Determine the (x, y) coordinate at the center of the cell enclosing the given text.  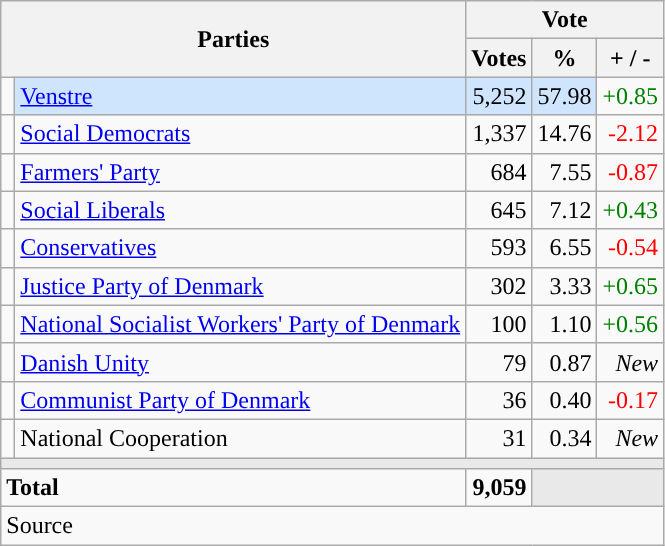
14.76 (564, 134)
31 (499, 438)
+0.65 (630, 286)
684 (499, 172)
9,059 (499, 488)
-0.54 (630, 248)
Total (234, 488)
593 (499, 248)
6.55 (564, 248)
-0.87 (630, 172)
Justice Party of Denmark (240, 286)
7.55 (564, 172)
National Cooperation (240, 438)
+0.43 (630, 210)
100 (499, 324)
5,252 (499, 96)
Votes (499, 58)
Conservatives (240, 248)
-2.12 (630, 134)
Communist Party of Denmark (240, 400)
Farmers' Party (240, 172)
302 (499, 286)
Social Democrats (240, 134)
-0.17 (630, 400)
79 (499, 362)
Source (332, 526)
3.33 (564, 286)
0.40 (564, 400)
Danish Unity (240, 362)
1.10 (564, 324)
+0.56 (630, 324)
Parties (234, 39)
645 (499, 210)
57.98 (564, 96)
Venstre (240, 96)
% (564, 58)
1,337 (499, 134)
0.87 (564, 362)
+ / - (630, 58)
+0.85 (630, 96)
36 (499, 400)
Social Liberals (240, 210)
0.34 (564, 438)
Vote (565, 20)
National Socialist Workers' Party of Denmark (240, 324)
7.12 (564, 210)
